Find where the given text appears and provide that cell's center as (X, Y) coordinate. 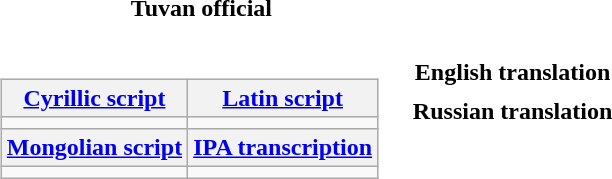
Mongolian script (94, 147)
Cyrillic script (94, 98)
IPA transcription (283, 147)
Latin script (283, 98)
